Provide the (x, y) coordinate of the cell's center where the given text is located.  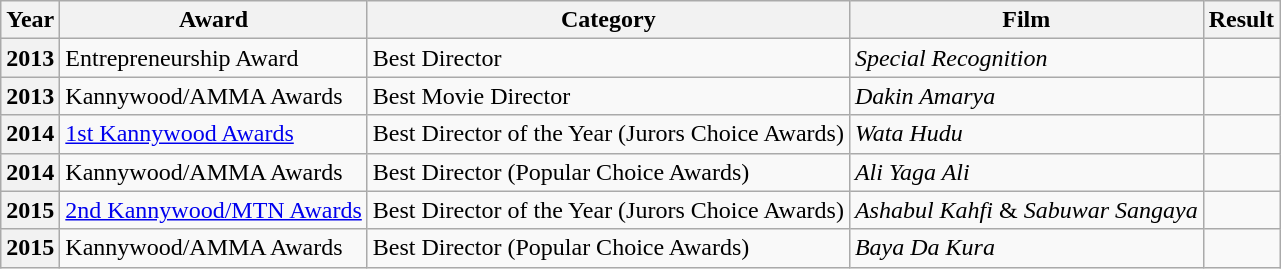
Baya Da Kura (1026, 248)
Special Recognition (1026, 58)
2nd Kannywood/MTN Awards (214, 210)
Dakin Amarya (1026, 96)
1st Kannywood Awards (214, 134)
Wata Hudu (1026, 134)
Best Director (608, 58)
Result (1241, 20)
Entrepreneurship Award (214, 58)
Ashabul Kahfi & Sabuwar Sangaya (1026, 210)
Year (30, 20)
Best Movie Director (608, 96)
Film (1026, 20)
Ali Yaga Ali (1026, 172)
Award (214, 20)
Category (608, 20)
